Output the [x, y] coordinate of the center of the cell containing the given text.  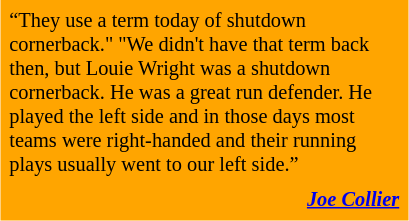
Joe Collier [204, 200]
